For the text-containing cell, return its midpoint in [x, y] coordinate format. 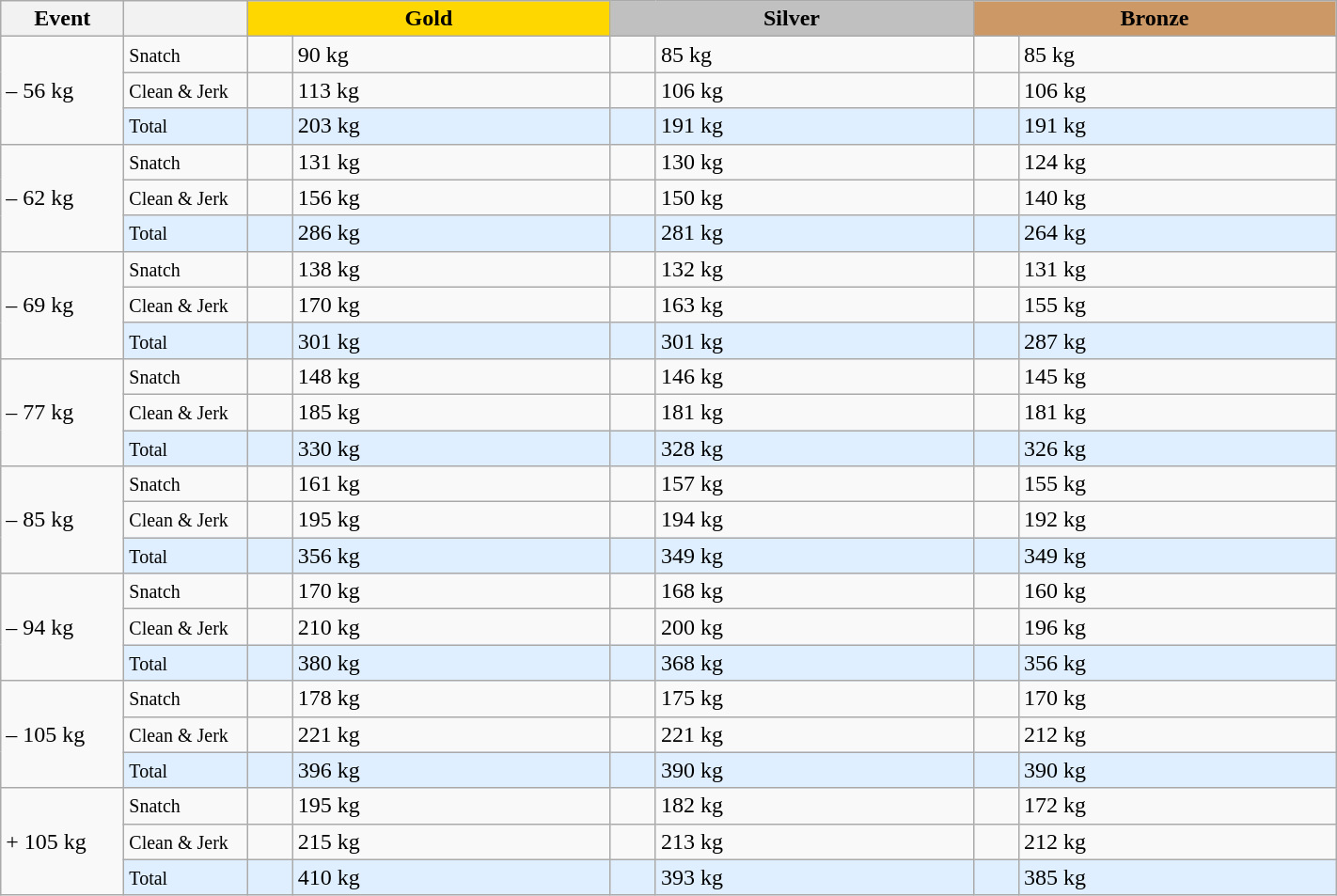
210 kg [451, 627]
368 kg [814, 663]
396 kg [451, 770]
328 kg [814, 448]
194 kg [814, 520]
150 kg [814, 197]
Silver [792, 19]
132 kg [814, 269]
– 85 kg [62, 520]
Bronze [1155, 19]
– 69 kg [62, 305]
215 kg [451, 841]
130 kg [814, 162]
124 kg [1177, 162]
140 kg [1177, 197]
+ 105 kg [62, 841]
172 kg [1177, 806]
146 kg [814, 376]
203 kg [451, 126]
– 56 kg [62, 90]
175 kg [814, 699]
Event [62, 19]
213 kg [814, 841]
Gold [429, 19]
326 kg [1177, 448]
145 kg [1177, 376]
113 kg [451, 90]
182 kg [814, 806]
200 kg [814, 627]
163 kg [814, 305]
– 94 kg [62, 627]
286 kg [451, 233]
410 kg [451, 877]
287 kg [1177, 340]
393 kg [814, 877]
178 kg [451, 699]
192 kg [1177, 520]
– 105 kg [62, 734]
264 kg [1177, 233]
– 77 kg [62, 412]
380 kg [451, 663]
281 kg [814, 233]
156 kg [451, 197]
168 kg [814, 591]
138 kg [451, 269]
330 kg [451, 448]
385 kg [1177, 877]
90 kg [451, 55]
161 kg [451, 484]
196 kg [1177, 627]
157 kg [814, 484]
– 62 kg [62, 197]
160 kg [1177, 591]
148 kg [451, 376]
185 kg [451, 412]
